Return (x, y) of the center of cell containing provided text 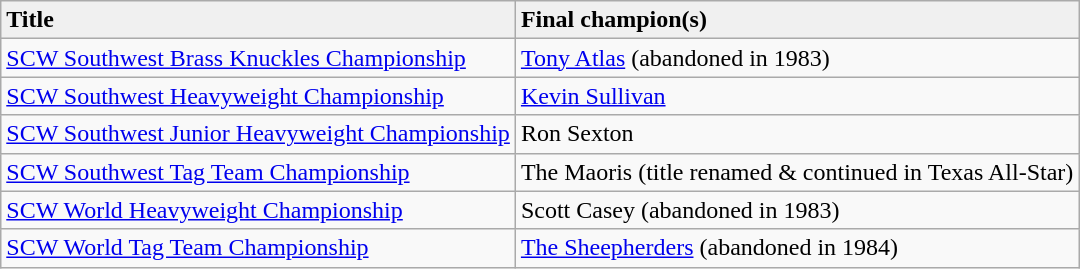
The Sheepherders (abandoned in 1984) (796, 248)
Tony Atlas (abandoned in 1983) (796, 58)
SCW World Tag Team Championship (258, 248)
SCW Southwest Brass Knuckles Championship (258, 58)
Ron Sexton (796, 134)
SCW Southwest Junior Heavyweight Championship (258, 134)
Scott Casey (abandoned in 1983) (796, 210)
The Maoris (title renamed & continued in Texas All-Star) (796, 172)
Kevin Sullivan (796, 96)
Final champion(s) (796, 20)
SCW Southwest Heavyweight Championship (258, 96)
Title (258, 20)
SCW World Heavyweight Championship (258, 210)
SCW Southwest Tag Team Championship (258, 172)
